Return [x, y] of the center of cell containing provided text 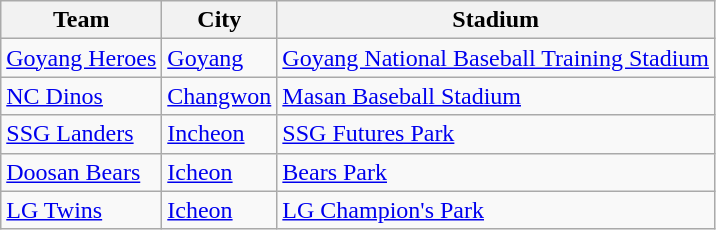
Changwon [220, 96]
SSG Landers [82, 134]
Team [82, 20]
City [220, 20]
Goyang Heroes [82, 58]
Doosan Bears [82, 172]
Goyang [220, 58]
LG Champion's Park [496, 210]
Stadium [496, 20]
Incheon [220, 134]
NC Dinos [82, 96]
SSG Futures Park [496, 134]
Bears Park [496, 172]
Goyang National Baseball Training Stadium [496, 58]
LG Twins [82, 210]
Masan Baseball Stadium [496, 96]
